Provide the [X, Y] coordinate of the cell's center where the given text is located.  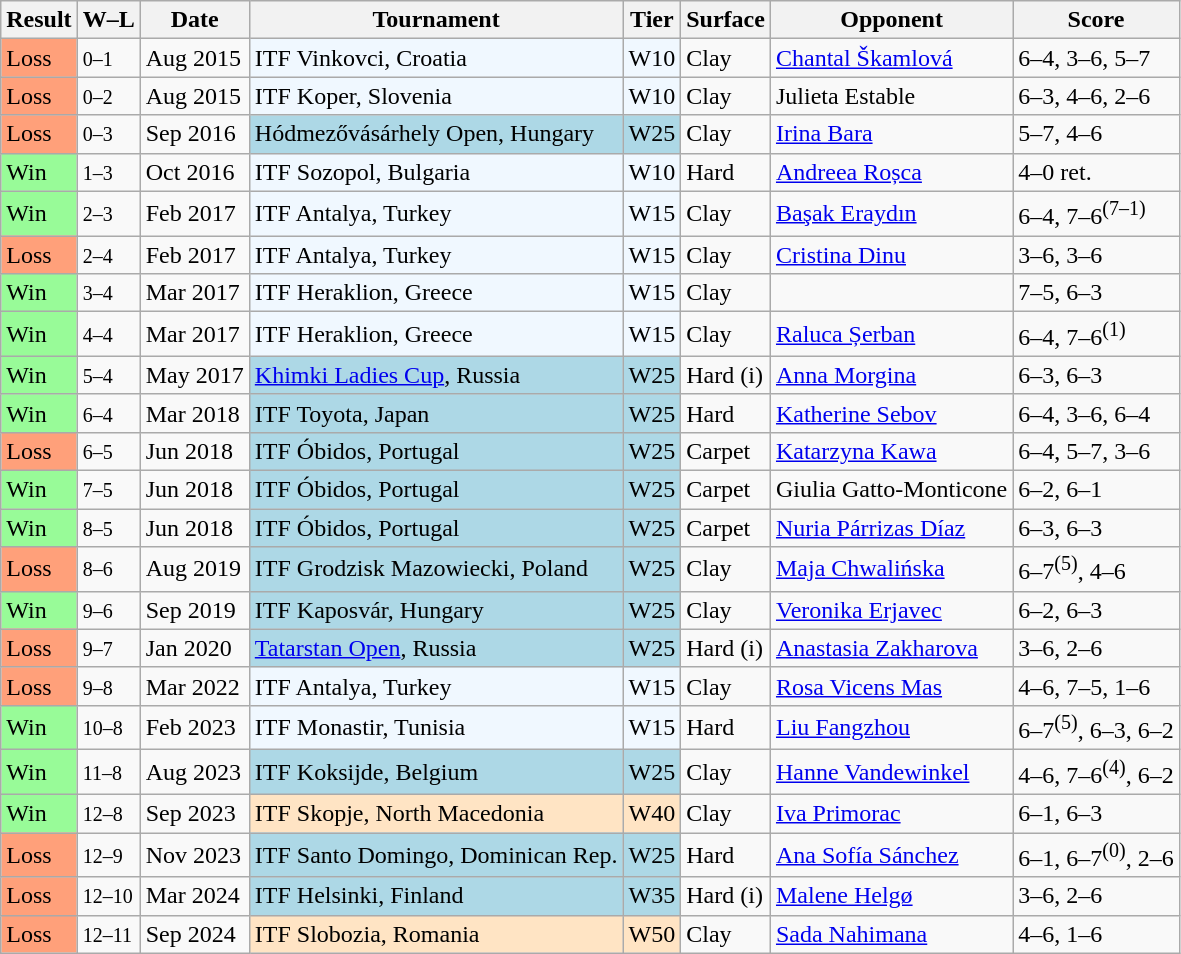
Sep 2016 [194, 134]
Anastasia Zakharova [891, 648]
7–5 [108, 489]
Sada Nahimana [891, 934]
Hódmezővásárhely Open, Hungary [436, 134]
ITF Helsinki, Finland [436, 896]
Irina Bara [891, 134]
ITF Vinkovci, Croatia [436, 58]
Surface [726, 20]
W–L [108, 20]
2–4 [108, 255]
6–7(5), 4–6 [1096, 570]
6–1, 6–7(0), 2–6 [1096, 856]
Nov 2023 [194, 856]
6–1, 6–3 [1096, 813]
Tournament [436, 20]
2–3 [108, 214]
Ana Sofía Sánchez [891, 856]
Khimki Ladies Cup, Russia [436, 375]
Chantal Škamlová [891, 58]
Cristina Dinu [891, 255]
4–6, 7–6(4), 6–2 [1096, 772]
Julieta Estable [891, 96]
Başak Eraydın [891, 214]
12–10 [108, 896]
Nuria Párrizas Díaz [891, 528]
Jan 2020 [194, 648]
ITF Sozopol, Bulgaria [436, 172]
Date [194, 20]
ITF Slobozia, Romania [436, 934]
Katherine Sebov [891, 413]
9–7 [108, 648]
3–6, 3–6 [1096, 255]
4–6, 1–6 [1096, 934]
Mar 2024 [194, 896]
4–6, 7–5, 1–6 [1096, 686]
Opponent [891, 20]
Sep 2023 [194, 813]
Iva Primorac [891, 813]
ITF Santo Domingo, Dominican Rep. [436, 856]
9–8 [108, 686]
Giulia Gatto-Monticone [891, 489]
6–3, 4–6, 2–6 [1096, 96]
6–2, 6–1 [1096, 489]
Oct 2016 [194, 172]
6–4, 7–6(7–1) [1096, 214]
ITF Koper, Slovenia [436, 96]
Andreea Roșca [891, 172]
Tatarstan Open, Russia [436, 648]
Mar 2018 [194, 413]
4–4 [108, 334]
May 2017 [194, 375]
5–4 [108, 375]
6–4, 3–6, 5–7 [1096, 58]
Veronika Erjavec [891, 610]
Aug 2019 [194, 570]
W35 [652, 896]
4–0 ret. [1096, 172]
Liu Fangzhou [891, 728]
Aug 2023 [194, 772]
Mar 2022 [194, 686]
8–6 [108, 570]
6–4, 7–6(1) [1096, 334]
Sep 2019 [194, 610]
Maja Chwalińska [891, 570]
W50 [652, 934]
W40 [652, 813]
11–8 [108, 772]
ITF Koksijde, Belgium [436, 772]
Hanne Vandewinkel [891, 772]
ITF Skopje, North Macedonia [436, 813]
0–2 [108, 96]
Tier [652, 20]
7–5, 6–3 [1096, 293]
10–8 [108, 728]
0–1 [108, 58]
6–5 [108, 451]
Sep 2024 [194, 934]
ITF Kaposvár, Hungary [436, 610]
6–4, 3–6, 6–4 [1096, 413]
6–7(5), 6–3, 6–2 [1096, 728]
ITF Toyota, Japan [436, 413]
6–4 [108, 413]
Raluca Șerban [891, 334]
Anna Morgina [891, 375]
1–3 [108, 172]
Rosa Vicens Mas [891, 686]
12–11 [108, 934]
Katarzyna Kawa [891, 451]
Result [39, 20]
6–4, 5–7, 3–6 [1096, 451]
5–7, 4–6 [1096, 134]
8–5 [108, 528]
Feb 2023 [194, 728]
0–3 [108, 134]
9–6 [108, 610]
3–4 [108, 293]
Malene Helgø [891, 896]
ITF Grodzisk Mazowiecki, Poland [436, 570]
12–8 [108, 813]
ITF Monastir, Tunisia [436, 728]
12–9 [108, 856]
6–2, 6–3 [1096, 610]
Score [1096, 20]
